Scan for the cell matching the given text and deliver its [x, y] coordinate at center. 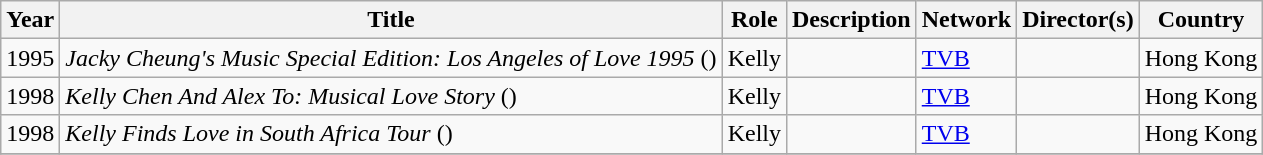
Role [754, 20]
Kelly Chen And Alex To: Musical Love Story () [391, 96]
1995 [30, 58]
Description [851, 20]
Network [966, 20]
Title [391, 20]
Year [30, 20]
Director(s) [1078, 20]
Jacky Cheung's Music Special Edition: Los Angeles of Love 1995 () [391, 58]
Kelly Finds Love in South Africa Tour () [391, 134]
Country [1201, 20]
